For the text-containing cell, return its midpoint in (X, Y) coordinate format. 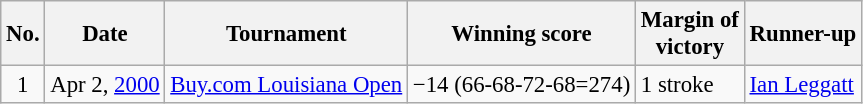
Winning score (522, 34)
Ian Leggatt (802, 85)
Runner-up (802, 34)
−14 (66-68-72-68=274) (522, 85)
1 stroke (690, 85)
Buy.com Louisiana Open (286, 85)
No. (23, 34)
Tournament (286, 34)
1 (23, 85)
Apr 2, 2000 (105, 85)
Margin ofvictory (690, 34)
Date (105, 34)
